Determine the (x, y) coordinate at the center of the cell enclosing the given text.  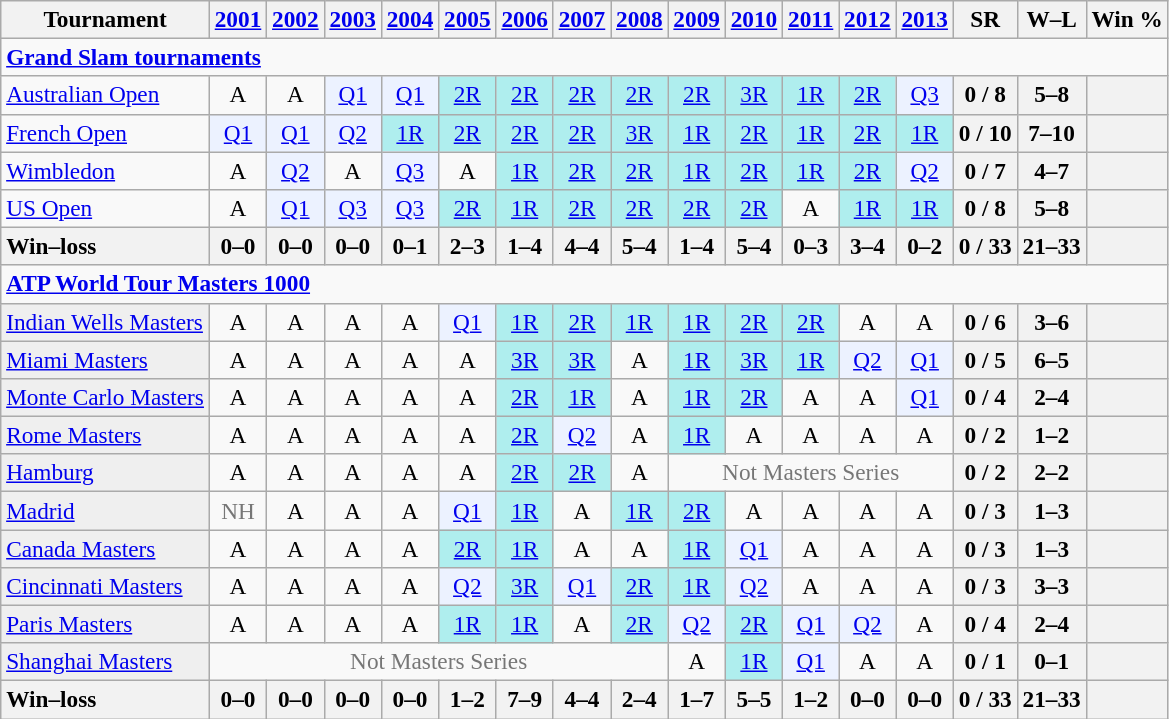
US Open (106, 208)
2012 (868, 19)
Tournament (106, 19)
6–5 (1052, 359)
Win % (1127, 19)
2008 (640, 19)
Rome Masters (106, 435)
0 / 1 (985, 662)
3–4 (868, 246)
2004 (410, 19)
0 / 7 (985, 170)
2–3 (468, 246)
Cincinnati Masters (106, 586)
2007 (582, 19)
3–3 (1052, 586)
2005 (468, 19)
W–L (1052, 19)
Monte Carlo Masters (106, 397)
NH (238, 510)
1–7 (696, 699)
Miami Masters (106, 359)
2002 (296, 19)
2006 (524, 19)
2010 (754, 19)
5–5 (754, 699)
0 / 5 (985, 359)
Madrid (106, 510)
0–2 (924, 246)
Hamburg (106, 473)
Indian Wells Masters (106, 322)
7–10 (1052, 133)
Shanghai Masters (106, 662)
Wimbledon (106, 170)
ATP World Tour Masters 1000 (585, 284)
2011 (811, 19)
2009 (696, 19)
0 / 6 (985, 322)
2003 (352, 19)
3–6 (1052, 322)
2013 (924, 19)
0–3 (811, 246)
Grand Slam tournaments (585, 57)
2–2 (1052, 473)
Canada Masters (106, 548)
SR (985, 19)
Paris Masters (106, 624)
0 / 10 (985, 133)
2001 (238, 19)
4–7 (1052, 170)
7–9 (524, 699)
French Open (106, 133)
Australian Open (106, 95)
